Output the [x, y] coordinate of the center of the cell containing the given text.  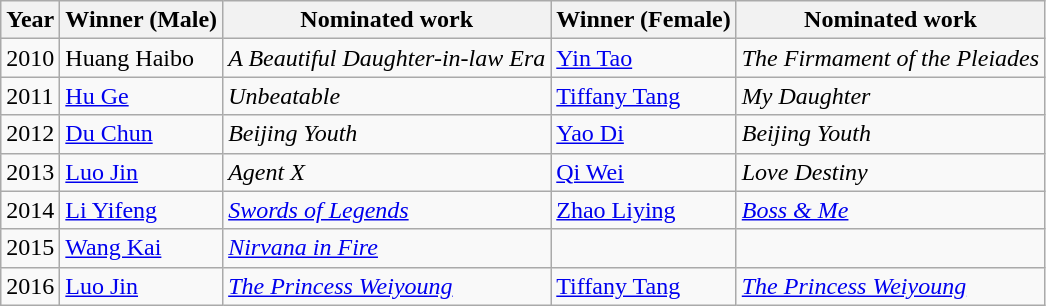
A Beautiful Daughter-in-law Era [387, 58]
Li Yifeng [142, 210]
Year [30, 20]
2012 [30, 134]
2011 [30, 96]
Agent X [387, 172]
Unbeatable [387, 96]
Huang Haibo [142, 58]
2010 [30, 58]
Wang Kai [142, 248]
Winner (Female) [644, 20]
Yin Tao [644, 58]
Nirvana in Fire [387, 248]
My Daughter [890, 96]
Zhao Liying [644, 210]
2016 [30, 286]
Qi Wei [644, 172]
The Firmament of the Pleiades [890, 58]
Boss & Me [890, 210]
2013 [30, 172]
2015 [30, 248]
Swords of Legends [387, 210]
2014 [30, 210]
Hu Ge [142, 96]
Love Destiny [890, 172]
Winner (Male) [142, 20]
Yao Di [644, 134]
Du Chun [142, 134]
